Find where the given text appears and provide that cell's center as [x, y] coordinate. 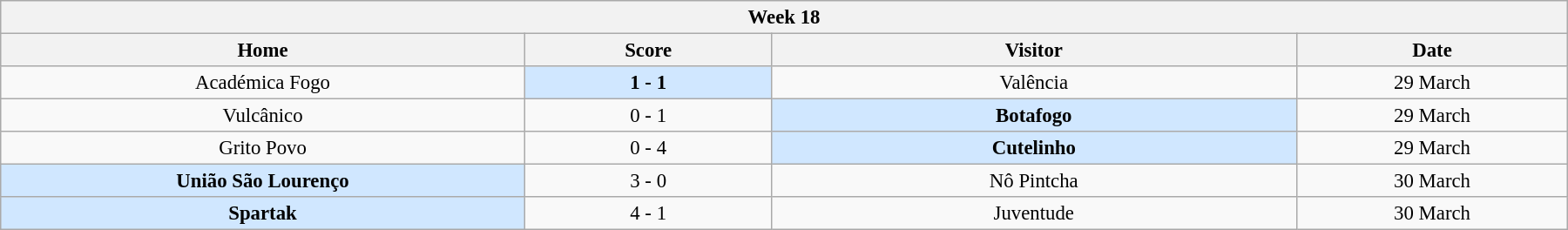
0 - 1 [648, 116]
Visitor [1033, 51]
Score [648, 51]
Valência [1033, 83]
Cutelinho [1033, 148]
1 - 1 [648, 83]
Juventude [1033, 213]
Académica Fogo [263, 83]
Nô Pintcha [1033, 181]
União São Lourenço [263, 181]
Week 18 [784, 17]
Grito Povo [263, 148]
4 - 1 [648, 213]
Date [1432, 51]
Spartak [263, 213]
Botafogo [1033, 116]
0 - 4 [648, 148]
3 - 0 [648, 181]
Vulcânico [263, 116]
Home [263, 51]
